Provide the [x, y] coordinate of the cell's center where the given text is located.  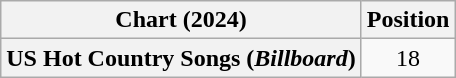
US Hot Country Songs (Billboard) [181, 58]
Chart (2024) [181, 20]
18 [408, 58]
Position [408, 20]
